Provide the (x, y) coordinate of the cell's center where the given text is located.  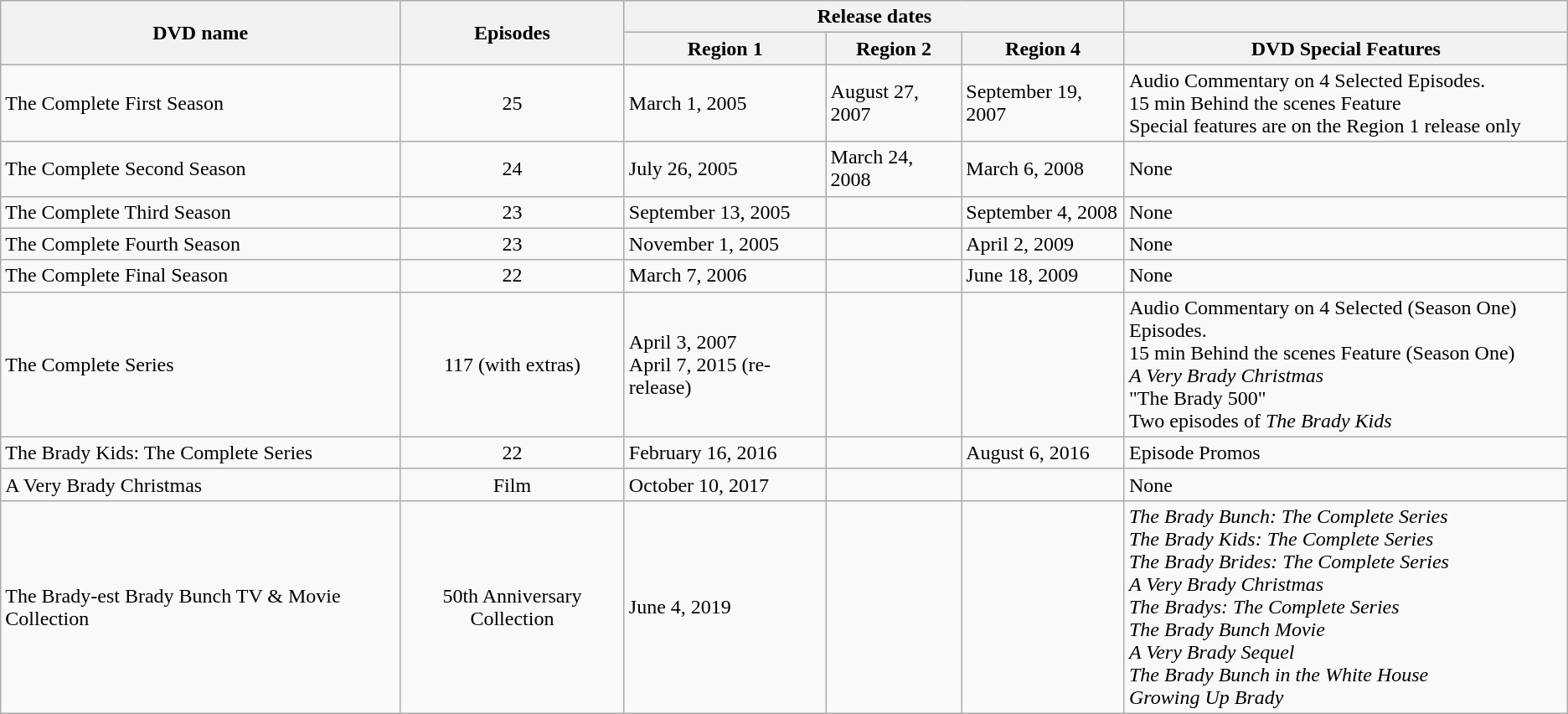
Region 2 (894, 49)
The Complete First Season (201, 103)
Episode Promos (1345, 453)
The Complete Final Season (201, 276)
25 (513, 103)
Release dates (874, 17)
The Complete Series (201, 364)
117 (with extras) (513, 364)
October 10, 2017 (725, 484)
September 19, 2007 (1044, 103)
The Complete Third Season (201, 212)
July 26, 2005 (725, 169)
September 13, 2005 (725, 212)
24 (513, 169)
November 1, 2005 (725, 244)
March 6, 2008 (1044, 169)
DVD name (201, 33)
June 4, 2019 (725, 607)
Region 1 (725, 49)
September 4, 2008 (1044, 212)
Episodes (513, 33)
50th Anniversary Collection (513, 607)
Audio Commentary on 4 Selected Episodes.15 min Behind the scenes FeatureSpecial features are on the Region 1 release only (1345, 103)
March 24, 2008 (894, 169)
The Complete Second Season (201, 169)
April 2, 2009 (1044, 244)
March 1, 2005 (725, 103)
April 3, 2007April 7, 2015 (re-release) (725, 364)
DVD Special Features (1345, 49)
The Brady Kids: The Complete Series (201, 453)
June 18, 2009 (1044, 276)
February 16, 2016 (725, 453)
August 27, 2007 (894, 103)
A Very Brady Christmas (201, 484)
Film (513, 484)
March 7, 2006 (725, 276)
August 6, 2016 (1044, 453)
The Brady-est Brady Bunch TV & Movie Collection (201, 607)
The Complete Fourth Season (201, 244)
Region 4 (1044, 49)
